For the text-containing cell, return its midpoint in [X, Y] coordinate format. 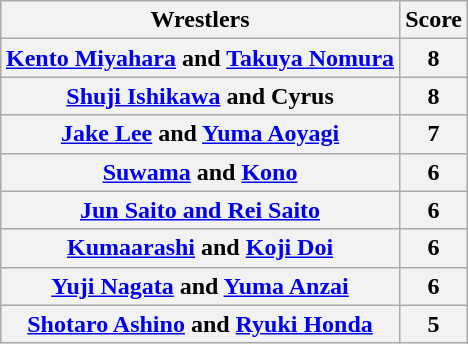
Jun Saito and Rei Saito [200, 210]
Kumaarashi and Koji Doi [200, 248]
Jake Lee and Yuma Aoyagi [200, 134]
Kento Miyahara and Takuya Nomura [200, 58]
7 [434, 134]
Wrestlers [200, 20]
Shotaro Ashino and Ryuki Honda [200, 324]
Shuji Ishikawa and Cyrus [200, 96]
Score [434, 20]
Yuji Nagata and Yuma Anzai [200, 286]
5 [434, 324]
Suwama and Kono [200, 172]
